Scan for the cell matching the given text and deliver its [x, y] coordinate at center. 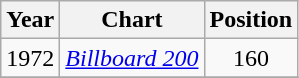
Chart [132, 20]
Year [30, 20]
Position [251, 20]
1972 [30, 58]
Billboard 200 [132, 58]
160 [251, 58]
